From the cell containing the given text, extract its center point as [x, y] coordinate. 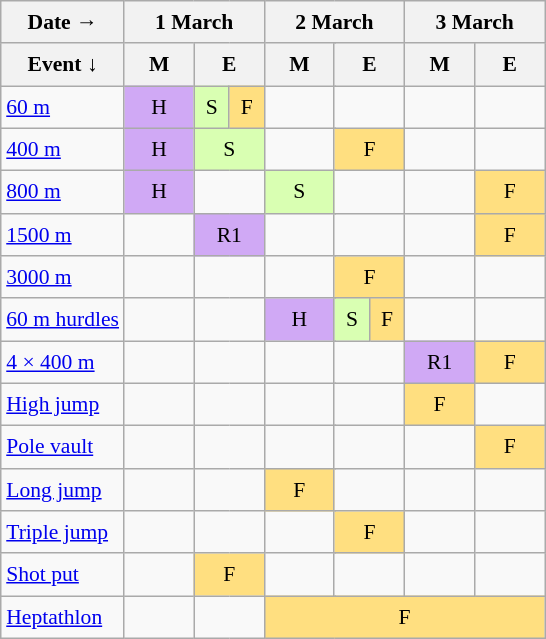
Shot put [62, 574]
800 m [62, 192]
60 m hurdles [62, 320]
60 m [62, 108]
400 m [62, 150]
4 × 400 m [62, 362]
Triple jump [62, 532]
3 March [475, 22]
Pole vault [62, 448]
Long jump [62, 490]
1 March [194, 22]
Event ↓ [62, 64]
High jump [62, 404]
1500 m [62, 234]
Heptathlon [62, 618]
2 March [334, 22]
Date → [62, 22]
3000 m [62, 278]
